Provide the [x, y] coordinate of the cell's center where the given text is located.  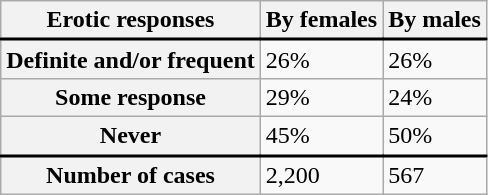
50% [435, 136]
Number of cases [131, 174]
24% [435, 97]
By females [321, 20]
Definite and/or frequent [131, 60]
567 [435, 174]
Erotic responses [131, 20]
45% [321, 136]
29% [321, 97]
Some response [131, 97]
Never [131, 136]
2,200 [321, 174]
By males [435, 20]
